Output the (x, y) coordinate of the center of the cell containing the given text.  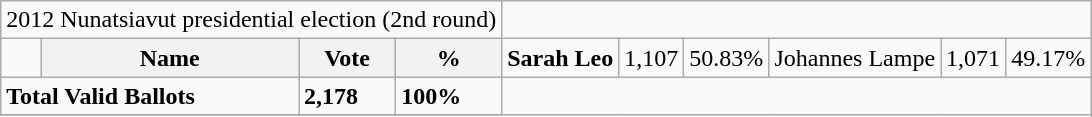
Johannes Lampe (855, 58)
1,071 (974, 58)
Sarah Leo (560, 58)
Vote (348, 58)
Total Valid Ballots (150, 96)
2012 Nunatsiavut presidential election (2nd round) (252, 20)
100% (449, 96)
% (449, 58)
50.83% (726, 58)
Name (170, 58)
2,178 (348, 96)
49.17% (1048, 58)
1,107 (652, 58)
